Pinpoint the cell where the given text exists, returning its [x, y] midpoint coordinate. 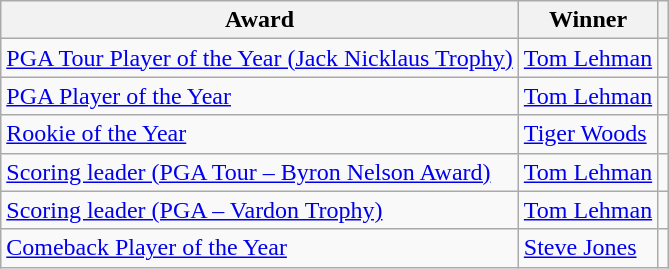
Winner [588, 20]
Award [260, 20]
Scoring leader (PGA Tour – Byron Nelson Award) [260, 172]
PGA Tour Player of the Year (Jack Nicklaus Trophy) [260, 58]
Scoring leader (PGA – Vardon Trophy) [260, 210]
Rookie of the Year [260, 134]
Steve Jones [588, 248]
PGA Player of the Year [260, 96]
Tiger Woods [588, 134]
Comeback Player of the Year [260, 248]
